Locate the cell with the specified text and output its [x, y] center coordinate. 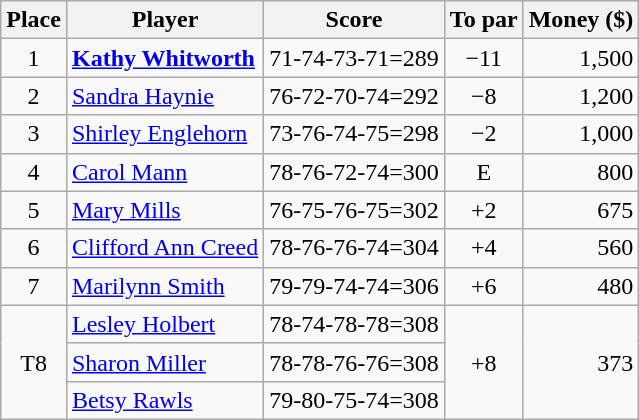
Marilynn Smith [164, 286]
1,200 [581, 96]
73-76-74-75=298 [354, 134]
79-79-74-74=306 [354, 286]
Carol Mann [164, 172]
76-72-70-74=292 [354, 96]
560 [581, 248]
71-74-73-71=289 [354, 58]
T8 [34, 362]
Place [34, 20]
2 [34, 96]
79-80-75-74=308 [354, 400]
−11 [484, 58]
5 [34, 210]
1,000 [581, 134]
Score [354, 20]
+2 [484, 210]
Player [164, 20]
Shirley Englehorn [164, 134]
76-75-76-75=302 [354, 210]
−8 [484, 96]
480 [581, 286]
Clifford Ann Creed [164, 248]
800 [581, 172]
Money ($) [581, 20]
7 [34, 286]
1 [34, 58]
To par [484, 20]
78-78-76-76=308 [354, 362]
78-74-78-78=308 [354, 324]
+8 [484, 362]
E [484, 172]
−2 [484, 134]
Lesley Holbert [164, 324]
1,500 [581, 58]
3 [34, 134]
Sharon Miller [164, 362]
Mary Mills [164, 210]
+6 [484, 286]
675 [581, 210]
4 [34, 172]
+4 [484, 248]
373 [581, 362]
Sandra Haynie [164, 96]
78-76-76-74=304 [354, 248]
Betsy Rawls [164, 400]
Kathy Whitworth [164, 58]
6 [34, 248]
78-76-72-74=300 [354, 172]
